Output the [X, Y] coordinate of the center of the cell containing the given text.  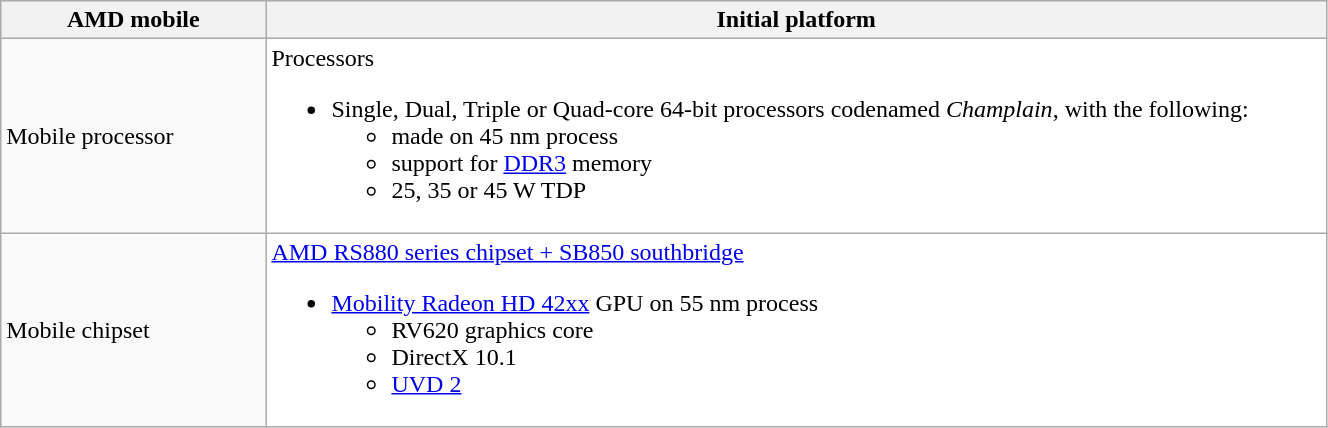
AMD mobile [134, 20]
Initial platform [796, 20]
Mobile processor [134, 136]
Mobile chipset [134, 330]
AMD RS880 series chipset + SB850 southbridgeMobility Radeon HD 42xx GPU on 55 nm processRV620 graphics coreDirectX 10.1UVD 2 [796, 330]
